Pinpoint the cell where the given text exists, returning its (x, y) midpoint coordinate. 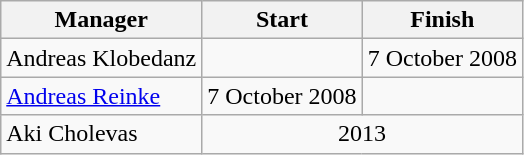
Andreas Klobedanz (102, 58)
Andreas Reinke (102, 96)
Finish (442, 20)
Aki Cholevas (102, 134)
Start (282, 20)
Manager (102, 20)
2013 (362, 134)
